Extract the [X, Y] coordinate from the center of the cell holding the provided text.  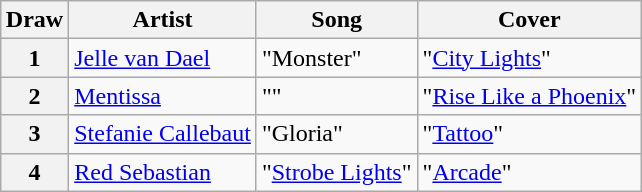
"City Lights" [530, 58]
"Gloria" [336, 134]
Stefanie Callebaut [163, 134]
Draw [34, 20]
"Rise Like a Phoenix" [530, 96]
2 [34, 96]
Artist [163, 20]
3 [34, 134]
Song [336, 20]
Cover [530, 20]
"" [336, 96]
Jelle van Dael [163, 58]
Mentissa [163, 96]
Red Sebastian [163, 172]
"Strobe Lights" [336, 172]
"Monster" [336, 58]
1 [34, 58]
"Tattoo" [530, 134]
"Arcade" [530, 172]
4 [34, 172]
